Determine the [X, Y] coordinate at the center of the cell enclosing the given text.  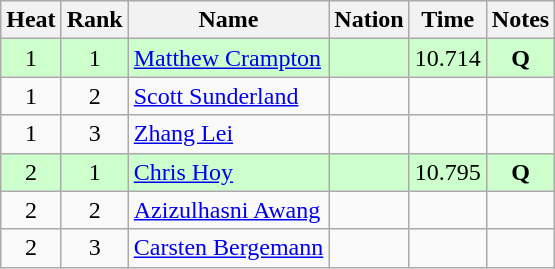
Carsten Bergemann [228, 248]
10.795 [448, 172]
Matthew Crampton [228, 58]
Notes [520, 20]
10.714 [448, 58]
Name [228, 20]
Zhang Lei [228, 134]
Heat [31, 20]
Scott Sunderland [228, 96]
Rank [94, 20]
Nation [369, 20]
Time [448, 20]
Azizulhasni Awang [228, 210]
Chris Hoy [228, 172]
